Extract the (X, Y) coordinate from the center of the cell holding the provided text.  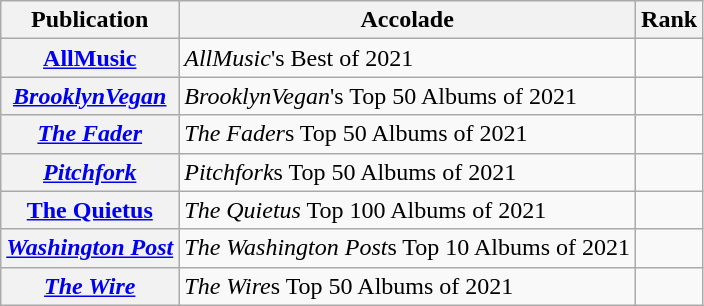
Pitchforks Top 50 Albums of 2021 (408, 172)
The Wires Top 50 Albums of 2021 (408, 286)
Pitchfork (90, 172)
Publication (90, 20)
BrooklynVegan (90, 96)
Washington Post (90, 248)
Accolade (408, 20)
BrooklynVegan's Top 50 Albums of 2021 (408, 96)
The Washington Posts Top 10 Albums of 2021 (408, 248)
The Quietus Top 100 Albums of 2021 (408, 210)
Rank (670, 20)
AllMusic's Best of 2021 (408, 58)
The Wire (90, 286)
The Fader (90, 134)
The Faders Top 50 Albums of 2021 (408, 134)
The Quietus (90, 210)
AllMusic (90, 58)
